Find where the given text appears and provide that cell's center as (X, Y) coordinate. 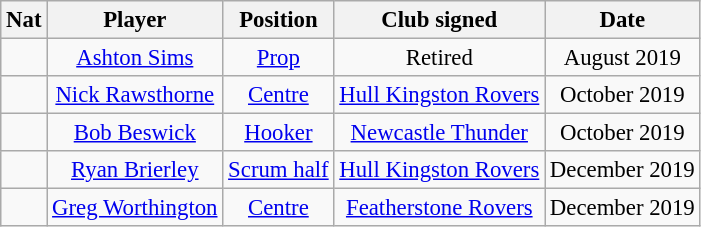
Ryan Brierley (135, 170)
Position (278, 20)
Bob Beswick (135, 133)
Nat (24, 20)
Featherstone Rovers (440, 208)
Ashton Sims (135, 58)
Scrum half (278, 170)
Prop (278, 58)
August 2019 (622, 58)
Newcastle Thunder (440, 133)
Greg Worthington (135, 208)
Player (135, 20)
Club signed (440, 20)
Hooker (278, 133)
Date (622, 20)
Nick Rawsthorne (135, 95)
Retired (440, 58)
